Detect which cell encompasses the target text, then output its [X, Y] center coordinate. 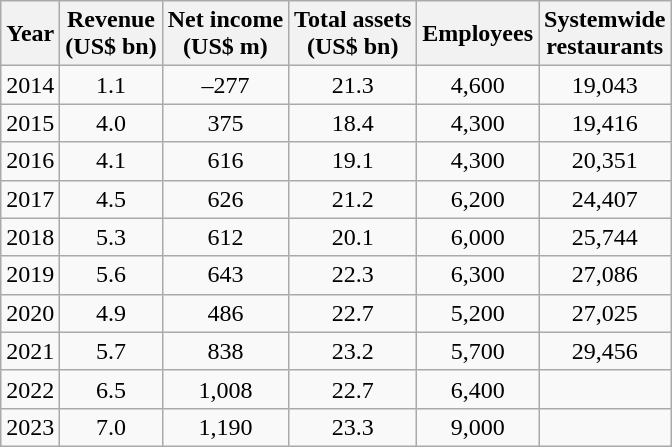
2019 [30, 275]
22.3 [353, 275]
2017 [30, 199]
9,000 [478, 427]
5.6 [111, 275]
21.2 [353, 199]
25,744 [605, 237]
Revenue(US$ bn) [111, 34]
616 [225, 161]
18.4 [353, 123]
4.0 [111, 123]
1,008 [225, 389]
27,025 [605, 313]
23.3 [353, 427]
6,400 [478, 389]
20.1 [353, 237]
838 [225, 351]
27,086 [605, 275]
5.3 [111, 237]
6,200 [478, 199]
626 [225, 199]
2023 [30, 427]
4,600 [478, 85]
19.1 [353, 161]
Year [30, 34]
2014 [30, 85]
1,190 [225, 427]
1.1 [111, 85]
5.7 [111, 351]
2021 [30, 351]
612 [225, 237]
2015 [30, 123]
2016 [30, 161]
2018 [30, 237]
Net income(US$ m) [225, 34]
486 [225, 313]
2020 [30, 313]
5,200 [478, 313]
2022 [30, 389]
21.3 [353, 85]
375 [225, 123]
19,416 [605, 123]
24,407 [605, 199]
4.5 [111, 199]
6.5 [111, 389]
Total assets(US$ bn) [353, 34]
4.1 [111, 161]
7.0 [111, 427]
Systemwiderestaurants [605, 34]
29,456 [605, 351]
643 [225, 275]
6,300 [478, 275]
6,000 [478, 237]
19,043 [605, 85]
20,351 [605, 161]
4.9 [111, 313]
–277 [225, 85]
Employees [478, 34]
5,700 [478, 351]
23.2 [353, 351]
